Detect which cell encompasses the target text, then output its [x, y] center coordinate. 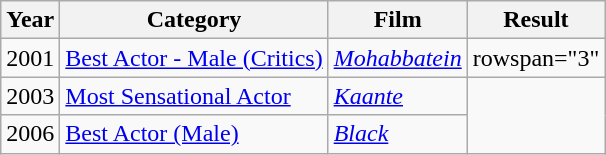
Kaante [398, 96]
Best Actor (Male) [194, 134]
Black [398, 134]
2003 [30, 96]
2001 [30, 58]
Mohabbatein [398, 58]
2006 [30, 134]
Result [536, 20]
Category [194, 20]
Year [30, 20]
rowspan="3" [536, 58]
Film [398, 20]
Best Actor - Male (Critics) [194, 58]
Most Sensational Actor [194, 96]
